Find where the given text appears and provide that cell's center as [x, y] coordinate. 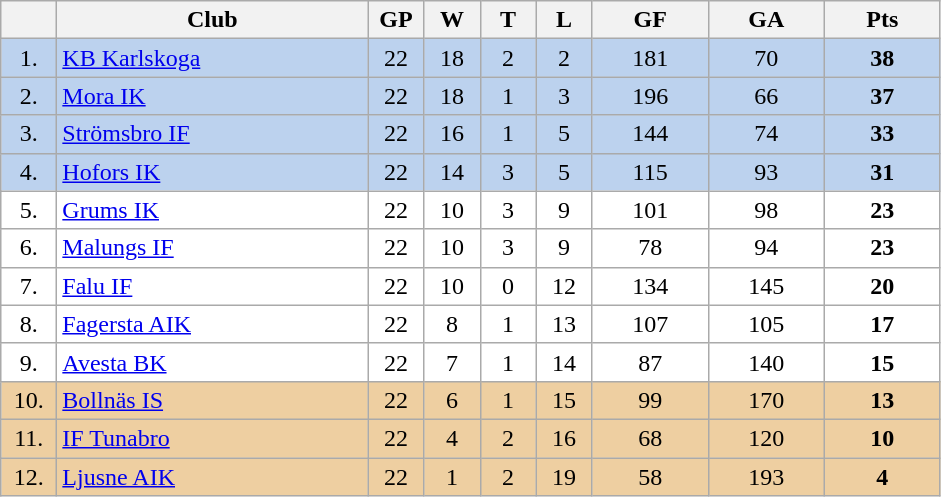
170 [766, 400]
5. [29, 210]
87 [650, 362]
10. [29, 400]
8 [452, 324]
115 [650, 172]
181 [650, 58]
Bollnäs IS [212, 400]
GF [650, 20]
68 [650, 438]
Hofors IK [212, 172]
7. [29, 286]
99 [650, 400]
0 [508, 286]
38 [882, 58]
Grums IK [212, 210]
78 [650, 248]
105 [766, 324]
8. [29, 324]
120 [766, 438]
W [452, 20]
Mora IK [212, 96]
Falu IF [212, 286]
19 [564, 477]
T [508, 20]
11. [29, 438]
145 [766, 286]
Avesta BK [212, 362]
94 [766, 248]
70 [766, 58]
66 [766, 96]
101 [650, 210]
37 [882, 96]
Strömsbro IF [212, 134]
58 [650, 477]
20 [882, 286]
KB Karlskoga [212, 58]
12. [29, 477]
GA [766, 20]
L [564, 20]
GP [396, 20]
74 [766, 134]
140 [766, 362]
33 [882, 134]
107 [650, 324]
7 [452, 362]
144 [650, 134]
1. [29, 58]
17 [882, 324]
2. [29, 96]
IF Tunabro [212, 438]
193 [766, 477]
6. [29, 248]
Ljusne AIK [212, 477]
Pts [882, 20]
Fagersta AIK [212, 324]
134 [650, 286]
98 [766, 210]
Club [212, 20]
93 [766, 172]
4. [29, 172]
31 [882, 172]
196 [650, 96]
6 [452, 400]
Malungs IF [212, 248]
9. [29, 362]
12 [564, 286]
3. [29, 134]
